Locate the cell with the specified text and output its (X, Y) center coordinate. 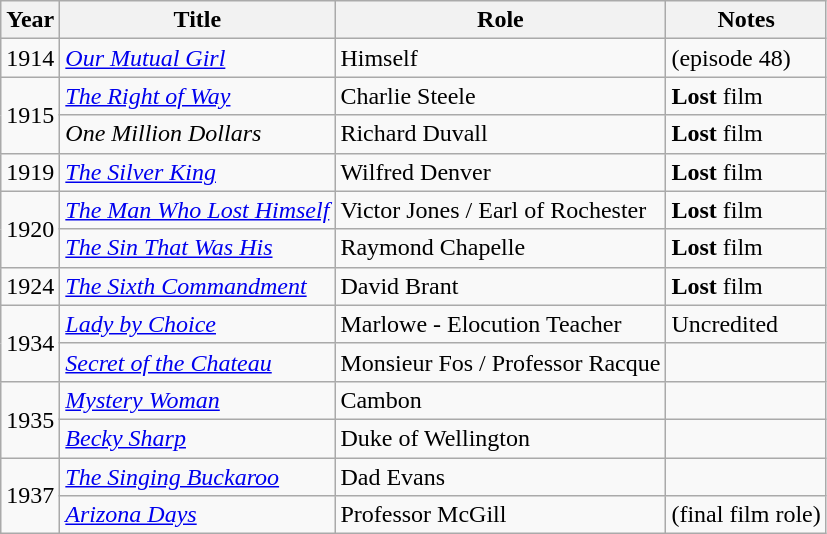
Marlowe - Elocution Teacher (500, 324)
The Right of Way (198, 96)
The Sixth Commandment (198, 286)
1915 (30, 115)
The Man Who Lost Himself (198, 210)
Notes (746, 20)
1935 (30, 419)
Victor Jones / Earl of Rochester (500, 210)
Year (30, 20)
(final film role) (746, 515)
1914 (30, 58)
1919 (30, 172)
1934 (30, 343)
Himself (500, 58)
Role (500, 20)
Mystery Woman (198, 400)
Uncredited (746, 324)
Wilfred Denver (500, 172)
Raymond Chapelle (500, 248)
The Sin That Was His (198, 248)
Richard Duvall (500, 134)
(episode 48) (746, 58)
Becky Sharp (198, 438)
Lady by Choice (198, 324)
Charlie Steele (500, 96)
David Brant (500, 286)
Arizona Days (198, 515)
Secret of the Chateau (198, 362)
Title (198, 20)
Dad Evans (500, 477)
Monsieur Fos / Professor Racque (500, 362)
One Million Dollars (198, 134)
1920 (30, 229)
1937 (30, 496)
Professor McGill (500, 515)
1924 (30, 286)
The Singing Buckaroo (198, 477)
Duke of Wellington (500, 438)
Our Mutual Girl (198, 58)
The Silver King (198, 172)
Cambon (500, 400)
